Return the (x, y) coordinate for the center point of the cell that contains the specified text.  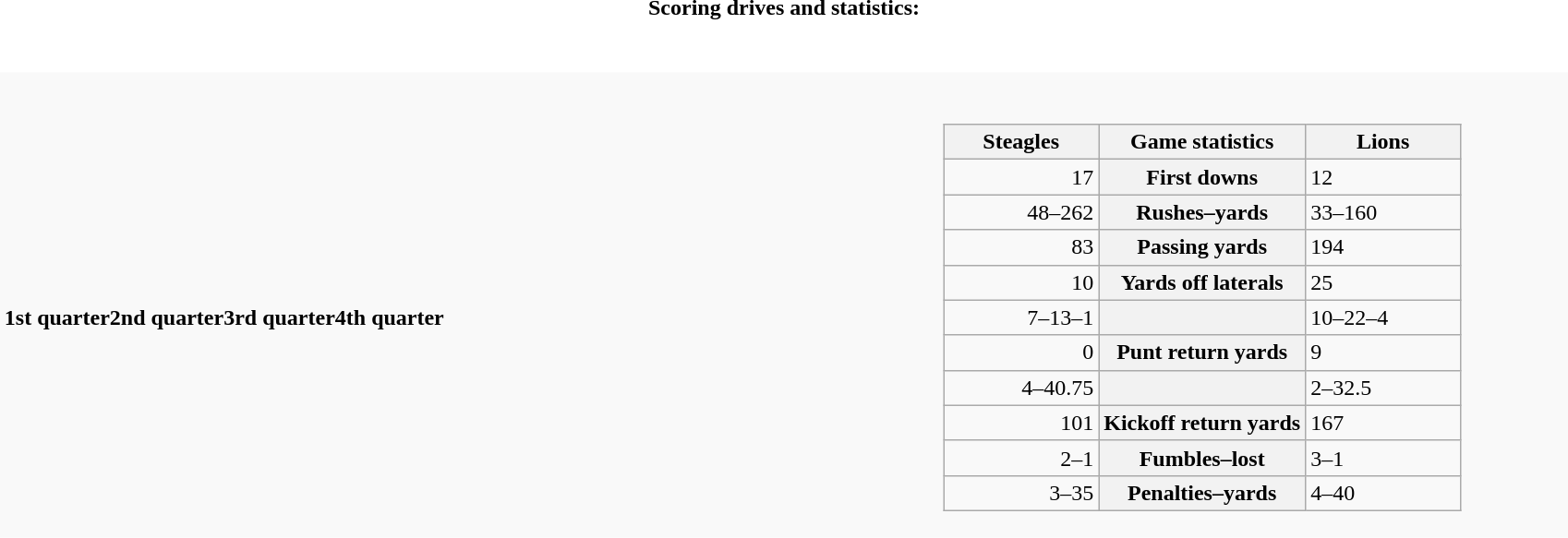
7–13–1 (1021, 317)
Steagles (1021, 142)
Game statistics (1202, 142)
10 (1021, 282)
17 (1021, 177)
4–40.75 (1021, 388)
33–160 (1383, 212)
Rushes–yards (1202, 212)
3–35 (1021, 493)
2–32.5 (1383, 388)
Yards off laterals (1202, 282)
0 (1021, 353)
1st quarter2nd quarter3rd quarter4th quarter (419, 305)
167 (1383, 423)
Fumbles–lost (1202, 458)
Punt return yards (1202, 353)
9 (1383, 353)
194 (1383, 247)
48–262 (1021, 212)
Passing yards (1202, 247)
83 (1021, 247)
Lions (1383, 142)
3–1 (1383, 458)
Kickoff return yards (1202, 423)
12 (1383, 177)
First downs (1202, 177)
2–1 (1021, 458)
Penalties–yards (1202, 493)
25 (1383, 282)
101 (1021, 423)
10–22–4 (1383, 317)
4–40 (1383, 493)
